Locate the cell with the specified text and output its [X, Y] center coordinate. 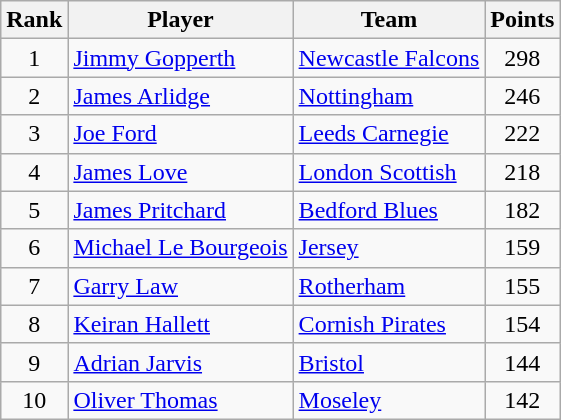
London Scottish [389, 172]
1 [34, 58]
9 [34, 362]
246 [522, 96]
3 [34, 134]
Oliver Thomas [180, 400]
Adrian Jarvis [180, 362]
Garry Law [180, 286]
218 [522, 172]
James Love [180, 172]
182 [522, 210]
Points [522, 20]
Bedford Blues [389, 210]
Leeds Carnegie [389, 134]
Rank [34, 20]
2 [34, 96]
6 [34, 248]
Keiran Hallett [180, 324]
Jimmy Gopperth [180, 58]
Team [389, 20]
Newcastle Falcons [389, 58]
Rotherham [389, 286]
Player [180, 20]
154 [522, 324]
159 [522, 248]
4 [34, 172]
142 [522, 400]
5 [34, 210]
7 [34, 286]
Moseley [389, 400]
Michael Le Bourgeois [180, 248]
155 [522, 286]
James Pritchard [180, 210]
Joe Ford [180, 134]
Nottingham [389, 96]
222 [522, 134]
10 [34, 400]
James Arlidge [180, 96]
8 [34, 324]
144 [522, 362]
298 [522, 58]
Cornish Pirates [389, 324]
Jersey [389, 248]
Bristol [389, 362]
